From the cell containing the given text, extract its center point as [X, Y] coordinate. 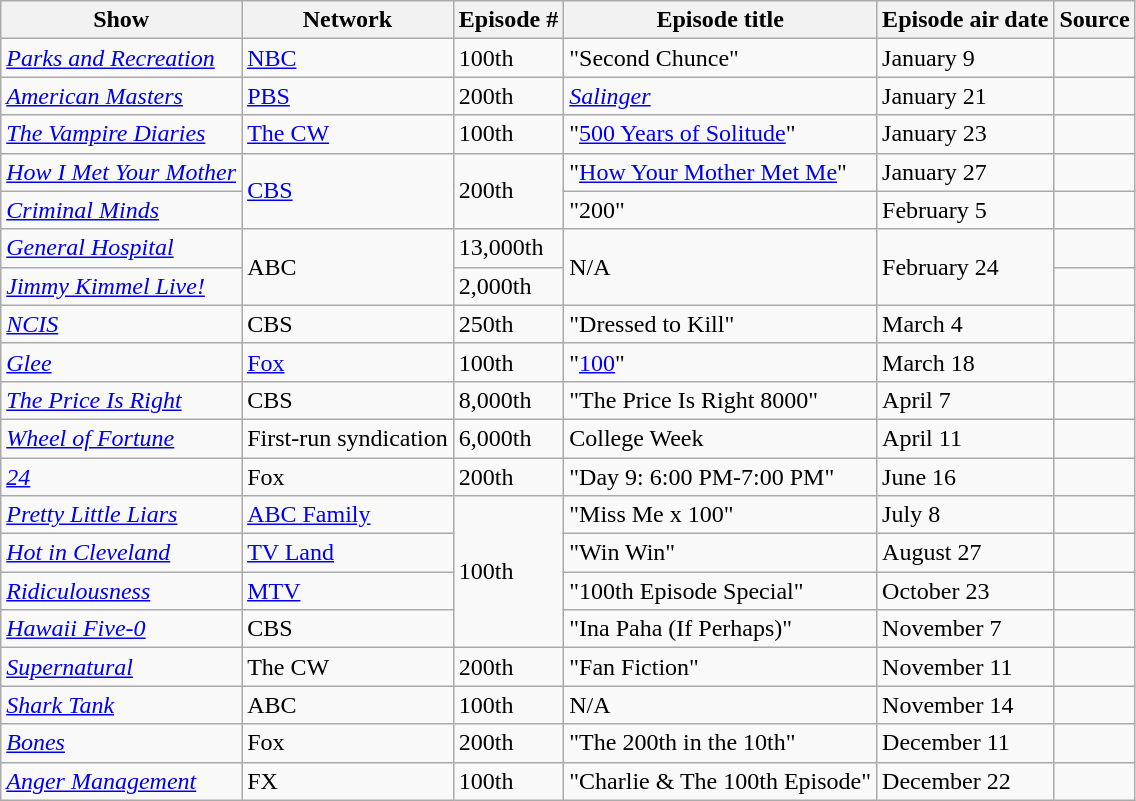
Bones [122, 743]
24 [122, 477]
Anger Management [122, 781]
November 11 [966, 667]
Ridiculousness [122, 591]
13,000th [508, 248]
MTV [348, 591]
"Dressed to Kill" [720, 324]
"Fan Fiction" [720, 667]
General Hospital [122, 248]
March 4 [966, 324]
January 21 [966, 96]
Glee [122, 362]
Show [122, 20]
Source [1094, 20]
April 11 [966, 438]
Shark Tank [122, 705]
250th [508, 324]
"Ina Paha (If Perhaps)" [720, 629]
Jimmy Kimmel Live! [122, 286]
January 9 [966, 58]
Episode # [508, 20]
6,000th [508, 438]
Salinger [720, 96]
April 7 [966, 400]
January 23 [966, 134]
"The 200th in the 10th" [720, 743]
First-run syndication [348, 438]
Network [348, 20]
July 8 [966, 515]
ABC Family [348, 515]
Supernatural [122, 667]
Episode title [720, 20]
Hot in Cleveland [122, 553]
2,000th [508, 286]
February 24 [966, 267]
The Price Is Right [122, 400]
Hawaii Five-0 [122, 629]
March 18 [966, 362]
Criminal Minds [122, 210]
College Week [720, 438]
The Vampire Diaries [122, 134]
"The Price Is Right 8000" [720, 400]
Parks and Recreation [122, 58]
August 27 [966, 553]
Wheel of Fortune [122, 438]
"Charlie & The 100th Episode" [720, 781]
PBS [348, 96]
"How Your Mother Met Me" [720, 172]
October 23 [966, 591]
November 14 [966, 705]
"100" [720, 362]
"Win Win" [720, 553]
November 7 [966, 629]
"100th Episode Special" [720, 591]
December 11 [966, 743]
February 5 [966, 210]
"500 Years of Solitude" [720, 134]
FX [348, 781]
"Second Chunce" [720, 58]
NBC [348, 58]
"Miss Me x 100" [720, 515]
How I Met Your Mother [122, 172]
"Day 9: 6:00 PM-7:00 PM" [720, 477]
December 22 [966, 781]
8,000th [508, 400]
TV Land [348, 553]
"200" [720, 210]
June 16 [966, 477]
Episode air date [966, 20]
January 27 [966, 172]
NCIS [122, 324]
Pretty Little Liars [122, 515]
American Masters [122, 96]
